Detect which cell encompasses the target text, then output its (X, Y) center coordinate. 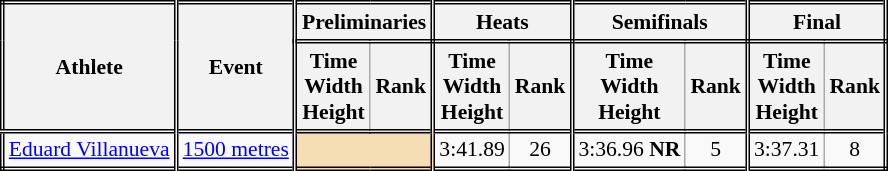
Heats (502, 22)
Event (236, 67)
26 (541, 150)
3:37.31 (786, 150)
5 (716, 150)
Semifinals (660, 22)
3:36.96 NR (629, 150)
Preliminaries (364, 22)
Athlete (89, 67)
Final (816, 22)
3:41.89 (472, 150)
8 (855, 150)
1500 metres (236, 150)
Eduard Villanueva (89, 150)
